Output the [X, Y] coordinate of the center of the cell containing the given text.  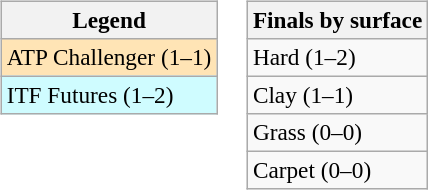
Clay (1–1) [337, 95]
Legend [108, 20]
ITF Futures (1–2) [108, 95]
ATP Challenger (1–1) [108, 57]
Finals by surface [337, 20]
Grass (0–0) [337, 133]
Carpet (0–0) [337, 171]
Hard (1–2) [337, 57]
